Pinpoint the cell where the given text exists, returning its [X, Y] midpoint coordinate. 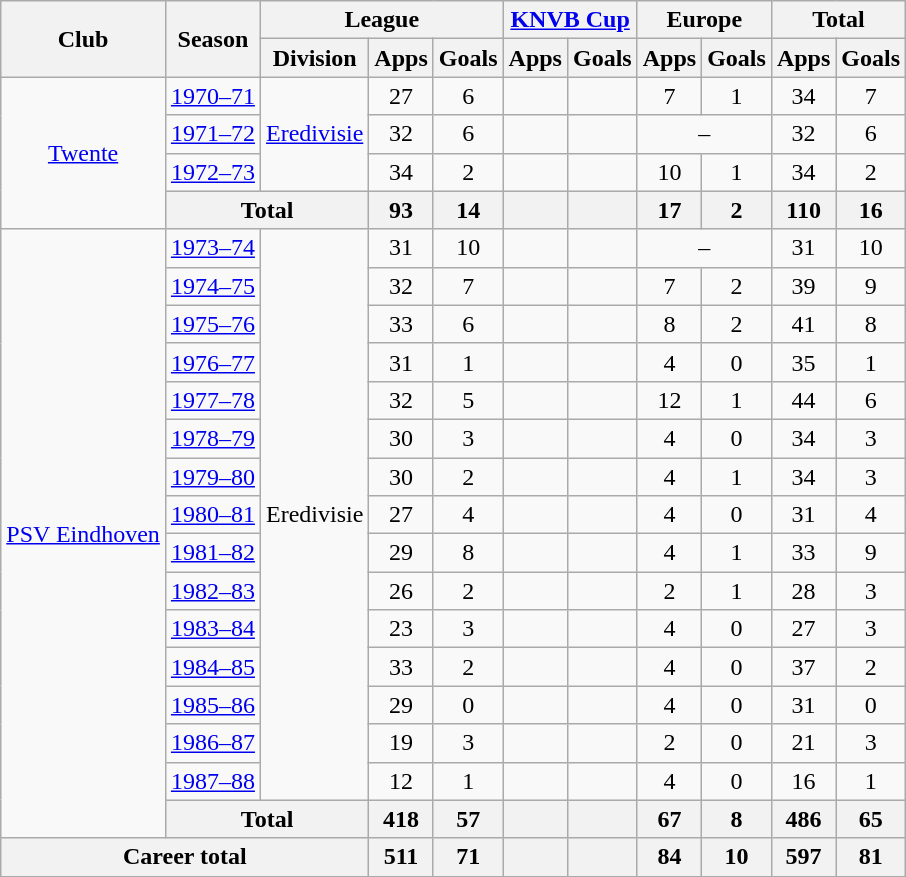
Club [84, 39]
486 [803, 819]
1985–86 [212, 705]
Division [314, 58]
1981–82 [212, 553]
1979–80 [212, 477]
110 [803, 210]
44 [803, 400]
KNVB Cup [570, 20]
5 [468, 400]
Career total [185, 857]
1973–74 [212, 248]
Europe [704, 20]
1986–87 [212, 743]
1976–77 [212, 362]
84 [669, 857]
1978–79 [212, 438]
23 [401, 629]
67 [669, 819]
1987–88 [212, 781]
1982–83 [212, 591]
1975–76 [212, 324]
71 [468, 857]
PSV Eindhoven [84, 534]
Twente [84, 153]
1974–75 [212, 286]
37 [803, 667]
65 [871, 819]
81 [871, 857]
57 [468, 819]
511 [401, 857]
26 [401, 591]
39 [803, 286]
1984–85 [212, 667]
35 [803, 362]
19 [401, 743]
Season [212, 39]
17 [669, 210]
28 [803, 591]
1977–78 [212, 400]
93 [401, 210]
1983–84 [212, 629]
1971–72 [212, 134]
597 [803, 857]
21 [803, 743]
1972–73 [212, 172]
41 [803, 324]
418 [401, 819]
14 [468, 210]
1970–71 [212, 96]
League [382, 20]
1980–81 [212, 515]
